Pinpoint the cell where the given text exists, returning its [X, Y] midpoint coordinate. 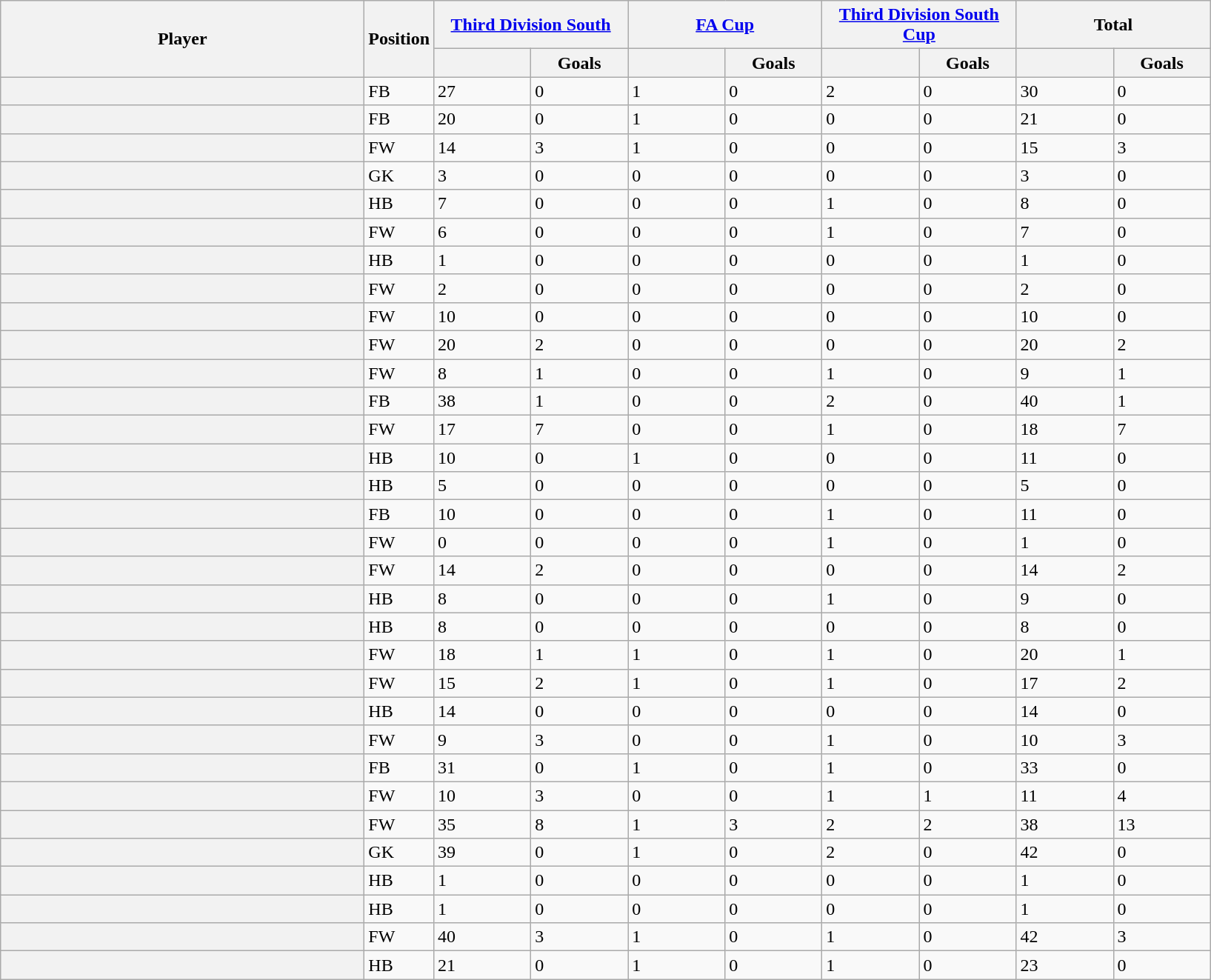
31 [483, 767]
33 [1065, 767]
39 [483, 853]
Player [182, 39]
Third Division South Cup [919, 25]
35 [483, 824]
FA Cup [725, 25]
4 [1161, 796]
23 [1065, 965]
27 [483, 91]
Position [399, 39]
30 [1065, 91]
13 [1161, 824]
6 [483, 232]
Third Division South [531, 25]
Total [1113, 25]
